Determine the (x, y) coordinate at the center of the cell enclosing the given text.  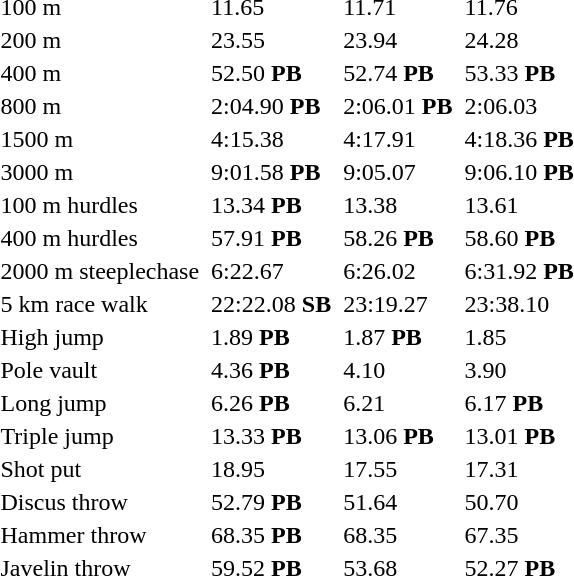
4:15.38 (272, 139)
6.21 (398, 403)
68.35 PB (272, 535)
23:19.27 (398, 304)
13.34 PB (272, 205)
22:22.08 SB (272, 304)
17.55 (398, 469)
13.06 PB (398, 436)
9:05.07 (398, 172)
1.89 PB (272, 337)
18.95 (272, 469)
52.50 PB (272, 73)
6:22.67 (272, 271)
2:04.90 PB (272, 106)
57.91 PB (272, 238)
4:17.91 (398, 139)
4.36 PB (272, 370)
1.87 PB (398, 337)
51.64 (398, 502)
23.55 (272, 40)
23.94 (398, 40)
13.33 PB (272, 436)
68.35 (398, 535)
13.38 (398, 205)
4.10 (398, 370)
52.79 PB (272, 502)
6.26 PB (272, 403)
9:01.58 PB (272, 172)
2:06.01 PB (398, 106)
52.74 PB (398, 73)
58.26 PB (398, 238)
6:26.02 (398, 271)
